Search for the cell housing the specified text and yield its (x, y) center coordinate. 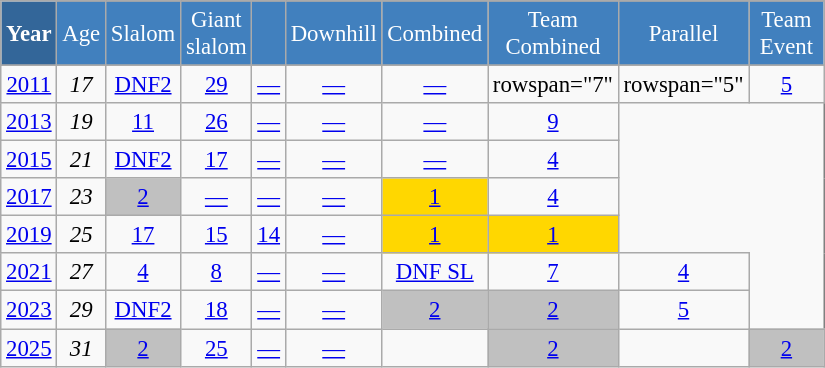
rowspan="5" (684, 85)
2025 (29, 348)
Age (82, 34)
2015 (29, 160)
7 (554, 273)
27 (82, 273)
Parallel (684, 34)
2017 (29, 197)
2021 (29, 273)
DNF SL (435, 273)
Slalom (142, 34)
2013 (29, 122)
Downhill (334, 34)
15 (216, 235)
8 (216, 273)
31 (82, 348)
19 (82, 122)
2023 (29, 310)
Team Event (786, 34)
26 (216, 122)
21 (82, 160)
2019 (29, 235)
rowspan="7" (554, 85)
Year (29, 34)
11 (142, 122)
9 (554, 122)
2011 (29, 85)
Giantslalom (216, 34)
18 (216, 310)
14 (268, 235)
23 (82, 197)
TeamCombined (554, 34)
Combined (435, 34)
